Pinpoint the cell where the given text exists, returning its [x, y] midpoint coordinate. 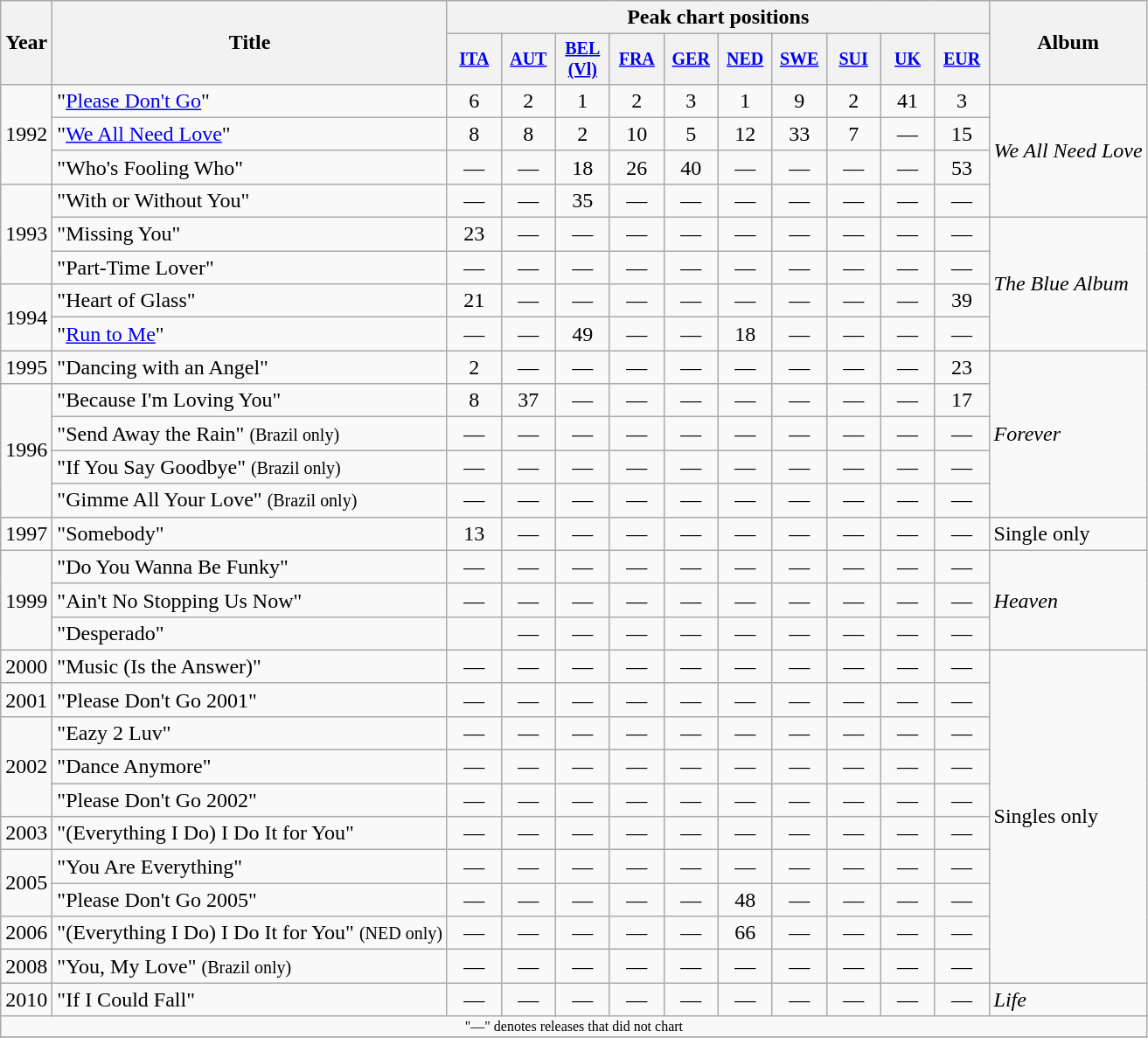
17 [962, 401]
37 [528, 401]
Single only [1068, 533]
1997 [26, 533]
"Somebody" [250, 533]
"You Are Everything" [250, 867]
"Send Away the Rain" (Brazil only) [250, 434]
1999 [26, 600]
"If You Say Goodbye" (Brazil only) [250, 467]
33 [799, 134]
1994 [26, 317]
Peak chart positions [718, 17]
39 [962, 301]
2002 [26, 766]
5 [691, 134]
The Blue Album [1068, 284]
"With or Without You" [250, 200]
2010 [26, 1000]
40 [691, 167]
SUI [853, 59]
26 [637, 167]
1992 [26, 134]
1995 [26, 367]
2000 [26, 666]
7 [853, 134]
"Part-Time Lover" [250, 268]
"Gimme All Your Love" (Brazil only) [250, 500]
15 [962, 134]
"Please Don't Go" [250, 101]
"We All Need Love" [250, 134]
"(Everything I Do) I Do It for You" (NED only) [250, 933]
"(Everything I Do) I Do It for You" [250, 833]
21 [474, 301]
GER [691, 59]
1996 [26, 450]
EUR [962, 59]
"Dance Anymore" [250, 767]
"Ain't No Stopping Us Now" [250, 600]
2006 [26, 933]
"Eazy 2 Luv" [250, 733]
"Run to Me" [250, 334]
Life [1068, 1000]
We All Need Love [1068, 150]
41 [908, 101]
"Dancing with an Angel" [250, 367]
2005 [26, 883]
"If I Could Fall" [250, 1000]
"Please Don't Go 2001" [250, 700]
"Do You Wanna Be Funky" [250, 567]
"Music (Is the Answer)" [250, 666]
Forever [1068, 434]
"—" denotes releases that did not chart [574, 1027]
1993 [26, 233]
10 [637, 134]
9 [799, 101]
2008 [26, 966]
"Heart of Glass" [250, 301]
Title [250, 43]
FRA [637, 59]
"Desperado" [250, 633]
Year [26, 43]
48 [745, 900]
SWE [799, 59]
BEL(Vl) [582, 59]
12 [745, 134]
2003 [26, 833]
Album [1068, 43]
53 [962, 167]
"Missing You" [250, 234]
"Please Don't Go 2002" [250, 800]
6 [474, 101]
"Please Don't Go 2005" [250, 900]
49 [582, 334]
ITA [474, 59]
Singles only [1068, 817]
UK [908, 59]
2001 [26, 700]
66 [745, 933]
"Because I'm Loving You" [250, 401]
35 [582, 200]
NED [745, 59]
AUT [528, 59]
Heaven [1068, 600]
"Who's Fooling Who" [250, 167]
13 [474, 533]
"You, My Love" (Brazil only) [250, 966]
